For the text-containing cell, return its midpoint in (X, Y) coordinate format. 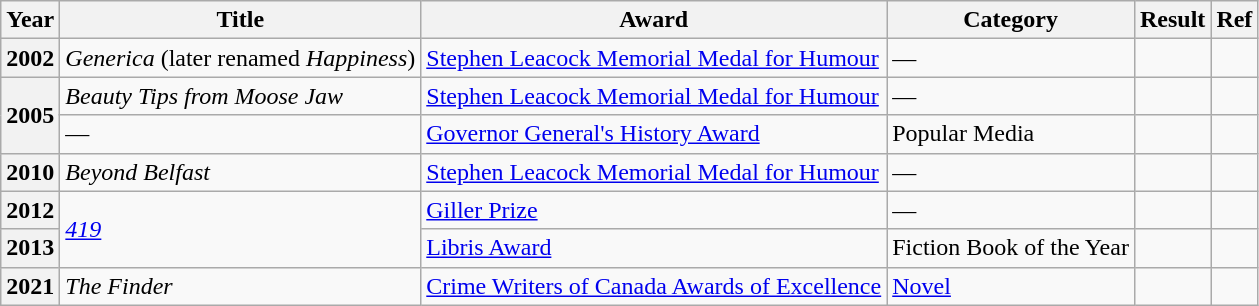
Title (240, 20)
2005 (30, 115)
Result (1172, 20)
Year (30, 20)
Beyond Belfast (240, 172)
419 (240, 229)
2013 (30, 248)
Ref (1234, 20)
Libris Award (654, 248)
Popular Media (1011, 134)
2002 (30, 58)
Crime Writers of Canada Awards of Excellence (654, 286)
Giller Prize (654, 210)
Beauty Tips from Moose Jaw (240, 96)
Generica (later renamed Happiness) (240, 58)
2010 (30, 172)
Governor General's History Award (654, 134)
Award (654, 20)
Novel (1011, 286)
The Finder (240, 286)
2012 (30, 210)
Category (1011, 20)
Fiction Book of the Year (1011, 248)
2021 (30, 286)
